Return the [x, y] coordinate for the center point of the cell that contains the specified text.  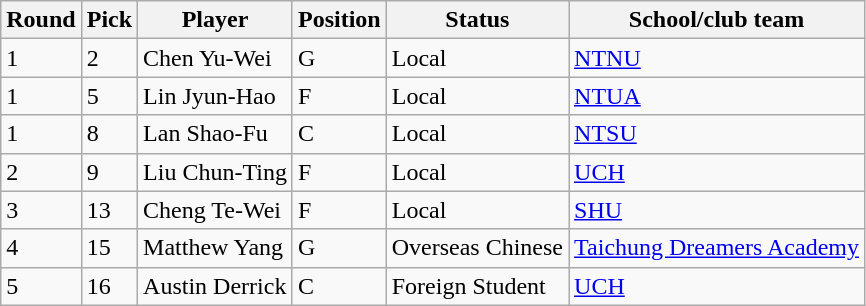
NTUA [717, 96]
Pick [109, 20]
SHU [717, 210]
13 [109, 210]
8 [109, 134]
Chen Yu-Wei [216, 58]
Matthew Yang [216, 248]
3 [41, 210]
NTNU [717, 58]
Status [477, 20]
Overseas Chinese [477, 248]
Position [339, 20]
15 [109, 248]
Foreign Student [477, 286]
Cheng Te-Wei [216, 210]
4 [41, 248]
Lin Jyun-Hao [216, 96]
NTSU [717, 134]
Round [41, 20]
Lan Shao-Fu [216, 134]
Austin Derrick [216, 286]
Liu Chun-Ting [216, 172]
Taichung Dreamers Academy [717, 248]
16 [109, 286]
9 [109, 172]
School/club team [717, 20]
Player [216, 20]
